Capture the cell that displays the provided text and extract its (X, Y) central coordinate. 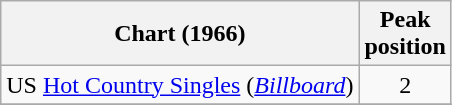
US Hot Country Singles (Billboard) (180, 85)
Peakposition (405, 34)
Chart (1966) (180, 34)
2 (405, 85)
